Find where the given text appears and provide that cell's center as [X, Y] coordinate. 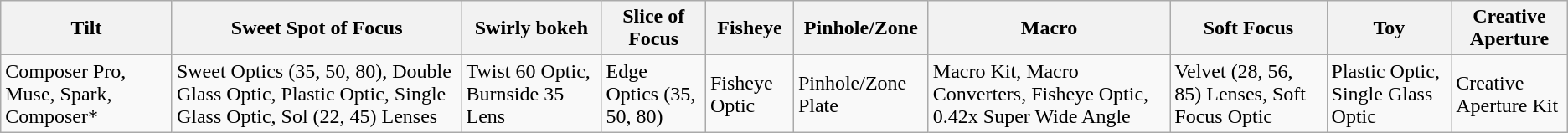
Plastic Optic, Single Glass Optic [1389, 94]
Macro [1049, 28]
Sweet Optics (35, 50, 80), Double Glass Optic, Plastic Optic, Single Glass Optic, Sol (22, 45) Lenses [317, 94]
Tilt [87, 28]
Creative Aperture Kit [1509, 94]
Macro Kit, Macro Converters, Fisheye Optic, 0.42x Super Wide Angle [1049, 94]
Swirly bokeh [531, 28]
Pinhole/Zone [861, 28]
Fisheye [749, 28]
Soft Focus [1248, 28]
Composer Pro, Muse, Spark, Composer* [87, 94]
Sweet Spot of Focus [317, 28]
Edge Optics (35, 50, 80) [653, 94]
Slice of Focus [653, 28]
Velvet (28, 56, 85) Lenses, Soft Focus Optic [1248, 94]
Pinhole/Zone Plate [861, 94]
Toy [1389, 28]
Fisheye Optic [749, 94]
Creative Aperture [1509, 28]
Twist 60 Optic, Burnside 35 Lens [531, 94]
